Pinpoint the cell where the given text exists, returning its (X, Y) midpoint coordinate. 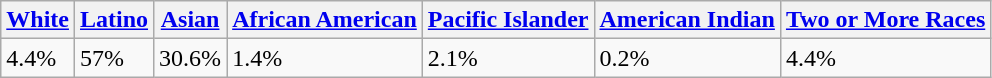
2.1% (508, 58)
Pacific Islander (508, 20)
1.4% (325, 58)
30.6% (190, 58)
57% (114, 58)
0.2% (687, 58)
Asian (190, 20)
White (38, 20)
African American (325, 20)
American Indian (687, 20)
Two or More Races (885, 20)
Latino (114, 20)
